Locate the cell with the specified text and output its (x, y) center coordinate. 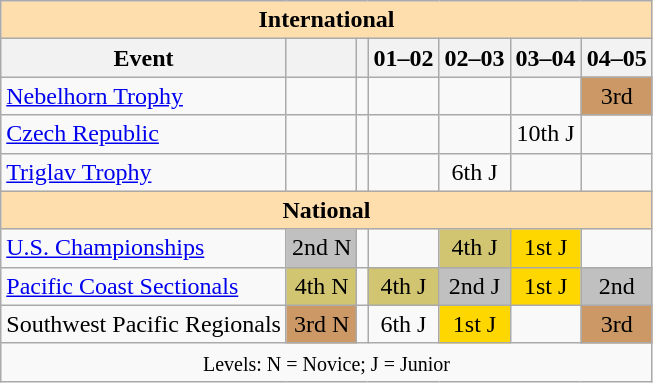
Levels: N = Novice; J = Junior (326, 362)
2nd J (474, 286)
3rd N (321, 324)
2nd (616, 286)
04–05 (616, 58)
02–03 (474, 58)
International (326, 20)
10th J (546, 134)
Triglav Trophy (144, 172)
Event (144, 58)
01–02 (404, 58)
U.S. Championships (144, 248)
National (326, 210)
Pacific Coast Sectionals (144, 286)
Southwest Pacific Regionals (144, 324)
03–04 (546, 58)
4th N (321, 286)
Nebelhorn Trophy (144, 96)
2nd N (321, 248)
Czech Republic (144, 134)
